For the text-containing cell, return its midpoint in (x, y) coordinate format. 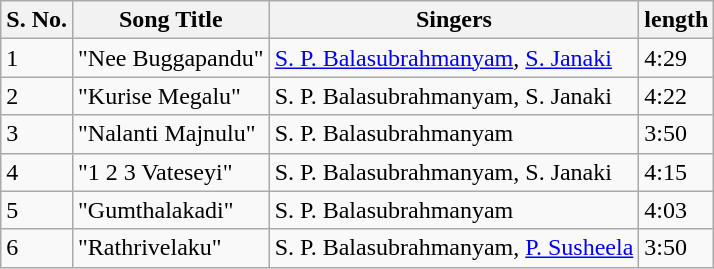
3 (37, 134)
4:15 (676, 172)
4 (37, 172)
"1 2 3 Vateseyi" (170, 172)
Singers (454, 20)
Song Title (170, 20)
4:03 (676, 210)
S. P. Balasubrahmanyam, P. Susheela (454, 248)
length (676, 20)
4:22 (676, 96)
"Nalanti Majnulu" (170, 134)
"Rathrivelaku" (170, 248)
2 (37, 96)
S. No. (37, 20)
5 (37, 210)
4:29 (676, 58)
6 (37, 248)
"Gumthalakadi" (170, 210)
"Nee Buggapandu" (170, 58)
1 (37, 58)
"Kurise Megalu" (170, 96)
